Find where the given text appears and provide that cell's center as [x, y] coordinate. 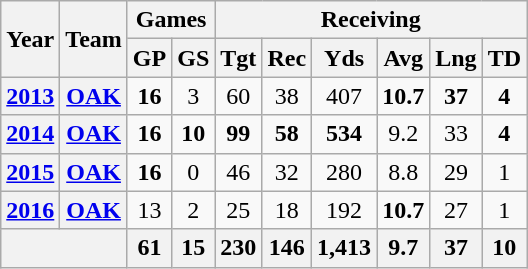
99 [238, 134]
230 [238, 248]
58 [287, 134]
Year [30, 39]
61 [149, 248]
GP [149, 58]
15 [194, 248]
2 [194, 210]
27 [456, 210]
32 [287, 172]
146 [287, 248]
13 [149, 210]
Avg [404, 58]
2016 [30, 210]
Rec [287, 58]
9.2 [404, 134]
9.7 [404, 248]
60 [238, 96]
2013 [30, 96]
Receiving [371, 20]
8.8 [404, 172]
33 [456, 134]
2014 [30, 134]
Tgt [238, 58]
18 [287, 210]
GS [194, 58]
Lng [456, 58]
280 [344, 172]
1,413 [344, 248]
Games [170, 20]
192 [344, 210]
38 [287, 96]
46 [238, 172]
2015 [30, 172]
25 [238, 210]
3 [194, 96]
534 [344, 134]
29 [456, 172]
Yds [344, 58]
0 [194, 172]
Team [94, 39]
TD [504, 58]
407 [344, 96]
